For the text-containing cell, return its midpoint in (x, y) coordinate format. 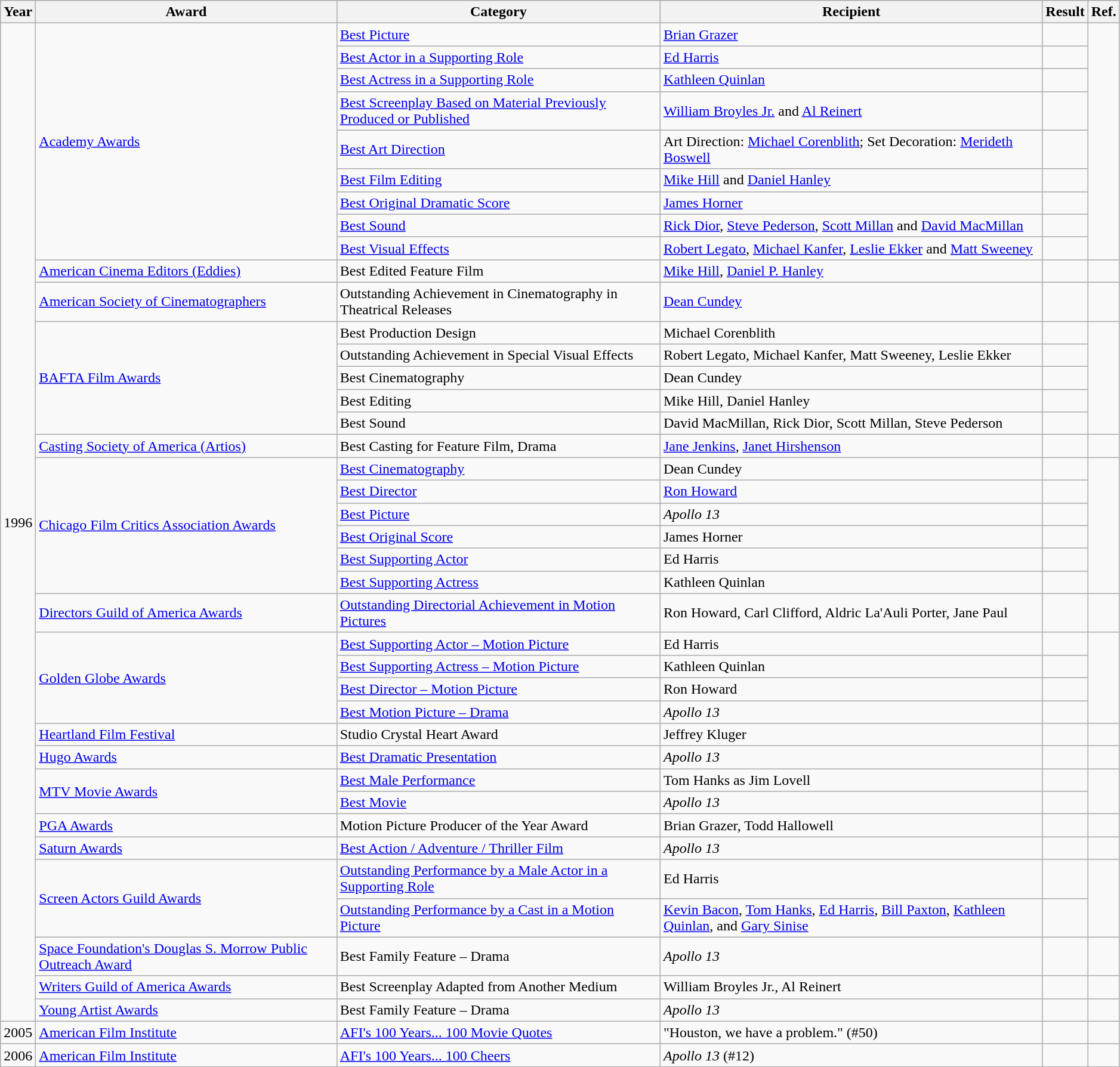
Best Edited Feature Film (498, 271)
Outstanding Performance by a Cast in a Motion Picture (498, 917)
Best Actress in a Supporting Role (498, 80)
Directors Guild of America Awards (186, 613)
Hugo Awards (186, 757)
Jane Jenkins, Janet Hirshenson (851, 446)
Space Foundation's Douglas S. Morrow Public Outreach Award (186, 957)
Young Artist Awards (186, 1010)
2006 (18, 1055)
Motion Picture Producer of the Year Award (498, 825)
Best Motion Picture – Drama (498, 712)
PGA Awards (186, 825)
Best Editing (498, 401)
Best Supporting Actress (498, 582)
Best Supporting Actress – Motion Picture (498, 666)
Award (186, 12)
Best Movie (498, 803)
Tom Hanks as Jim Lovell (851, 780)
Studio Crystal Heart Award (498, 735)
Best Casting for Feature Film, Drama (498, 446)
Michael Corenblith (851, 332)
American Society of Cinematographers (186, 302)
Recipient (851, 12)
Outstanding Achievement in Cinematography in Theatrical Releases (498, 302)
Best Art Direction (498, 149)
Rick Dior, Steve Pederson, Scott Millan and David MacMillan (851, 225)
Category (498, 12)
MTV Movie Awards (186, 791)
Mike Hill and Daniel Hanley (851, 180)
Best Original Dramatic Score (498, 203)
Kevin Bacon, Tom Hanks, Ed Harris, Bill Paxton, Kathleen Quinlan, and Gary Sinise (851, 917)
AFI's 100 Years... 100 Cheers (498, 1055)
David MacMillan, Rick Dior, Scott Millan, Steve Pederson (851, 423)
Outstanding Performance by a Male Actor in a Supporting Role (498, 879)
Best Supporting Actor – Motion Picture (498, 644)
Best Director (498, 491)
William Broyles Jr., Al Reinert (851, 987)
William Broyles Jr. and Al Reinert (851, 111)
BAFTA Film Awards (186, 378)
Ron Howard, Carl Clifford, Aldric La'Auli Porter, Jane Paul (851, 613)
Mike Hill, Daniel P. Hanley (851, 271)
American Cinema Editors (Eddies) (186, 271)
Chicago Film Critics Association Awards (186, 525)
Best Male Performance (498, 780)
Brian Grazer (851, 35)
Screen Actors Guild Awards (186, 898)
Mike Hill, Daniel Hanley (851, 401)
Golden Globe Awards (186, 678)
Robert Legato, Michael Kanfer, Leslie Ekker and Matt Sweeney (851, 248)
Best Visual Effects (498, 248)
Heartland Film Festival (186, 735)
Best Action / Adventure / Thriller Film (498, 848)
"Houston, we have a problem." (#50) (851, 1032)
Best Dramatic Presentation (498, 757)
1996 (18, 522)
Apollo 13 (#12) (851, 1055)
Ref. (1104, 12)
Best Original Score (498, 537)
Saturn Awards (186, 848)
Year (18, 12)
Casting Society of America (Artios) (186, 446)
Result (1065, 12)
Writers Guild of America Awards (186, 987)
Best Director – Motion Picture (498, 689)
Jeffrey Kluger (851, 735)
Best Screenplay Based on Material Previously Produced or Published (498, 111)
Best Production Design (498, 332)
Brian Grazer, Todd Hallowell (851, 825)
Academy Awards (186, 142)
Art Direction: Michael Corenblith; Set Decoration: Merideth Boswell (851, 149)
Outstanding Directorial Achievement in Motion Pictures (498, 613)
AFI's 100 Years... 100 Movie Quotes (498, 1032)
Best Supporting Actor (498, 559)
Best Actor in a Supporting Role (498, 57)
2005 (18, 1032)
Best Film Editing (498, 180)
Best Screenplay Adapted from Another Medium (498, 987)
Outstanding Achievement in Special Visual Effects (498, 355)
Robert Legato, Michael Kanfer, Matt Sweeney, Leslie Ekker (851, 355)
